Find where the given text appears and provide that cell's center as (x, y) coordinate. 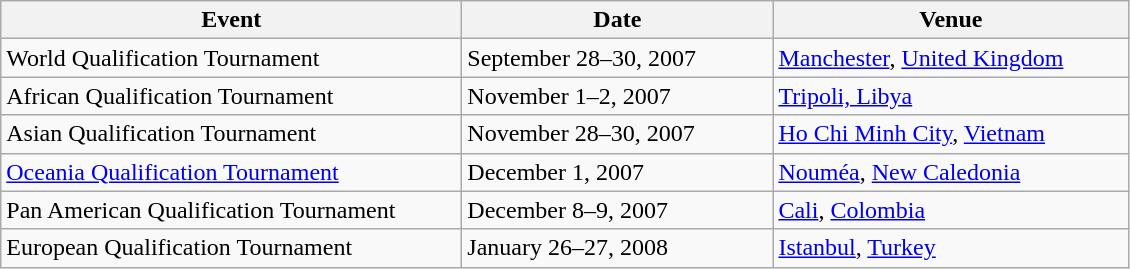
January 26–27, 2008 (618, 248)
Tripoli, Libya (951, 96)
December 1, 2007 (618, 172)
November 28–30, 2007 (618, 134)
November 1–2, 2007 (618, 96)
Venue (951, 20)
World Qualification Tournament (232, 58)
September 28–30, 2007 (618, 58)
Pan American Qualification Tournament (232, 210)
Istanbul, Turkey (951, 248)
African Qualification Tournament (232, 96)
Manchester, United Kingdom (951, 58)
Asian Qualification Tournament (232, 134)
Oceania Qualification Tournament (232, 172)
December 8–9, 2007 (618, 210)
Event (232, 20)
Ho Chi Minh City, Vietnam (951, 134)
Nouméa, New Caledonia (951, 172)
European Qualification Tournament (232, 248)
Cali, Colombia (951, 210)
Date (618, 20)
